Scan for the cell matching the given text and deliver its (x, y) coordinate at center. 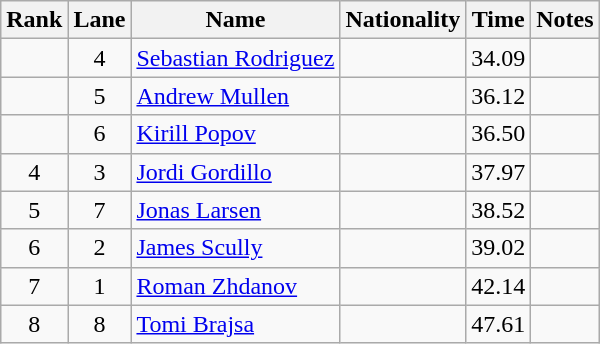
Jordi Gordillo (236, 172)
Jonas Larsen (236, 210)
36.50 (498, 134)
James Scully (236, 248)
Lane (100, 20)
Name (236, 20)
Notes (565, 20)
Time (498, 20)
Nationality (403, 20)
Roman Zhdanov (236, 286)
34.09 (498, 58)
36.12 (498, 96)
Tomi Brajsa (236, 324)
Kirill Popov (236, 134)
Andrew Mullen (236, 96)
3 (100, 172)
2 (100, 248)
47.61 (498, 324)
39.02 (498, 248)
42.14 (498, 286)
1 (100, 286)
Rank (34, 20)
38.52 (498, 210)
37.97 (498, 172)
Sebastian Rodriguez (236, 58)
